Find where the given text appears and provide that cell's center as [X, Y] coordinate. 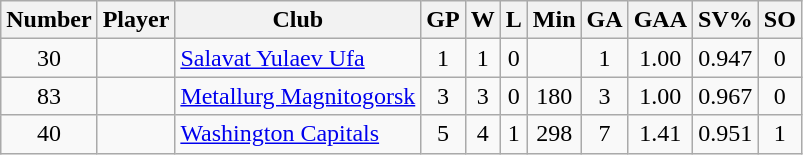
L [514, 20]
SO [780, 20]
SV% [726, 20]
180 [554, 96]
1.41 [660, 134]
7 [604, 134]
0.951 [726, 134]
83 [49, 96]
298 [554, 134]
0.947 [726, 58]
W [482, 20]
0.967 [726, 96]
Player [136, 20]
Metallurg Magnitogorsk [298, 96]
Club [298, 20]
Number [49, 20]
5 [443, 134]
4 [482, 134]
Washington Capitals [298, 134]
40 [49, 134]
Min [554, 20]
30 [49, 58]
Salavat Yulaev Ufa [298, 58]
GP [443, 20]
GA [604, 20]
GAA [660, 20]
